Find where the given text appears and provide that cell's center as (x, y) coordinate. 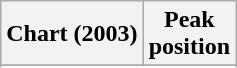
Chart (2003) (72, 34)
Peakposition (189, 34)
